Locate the cell with the specified text and output its (X, Y) center coordinate. 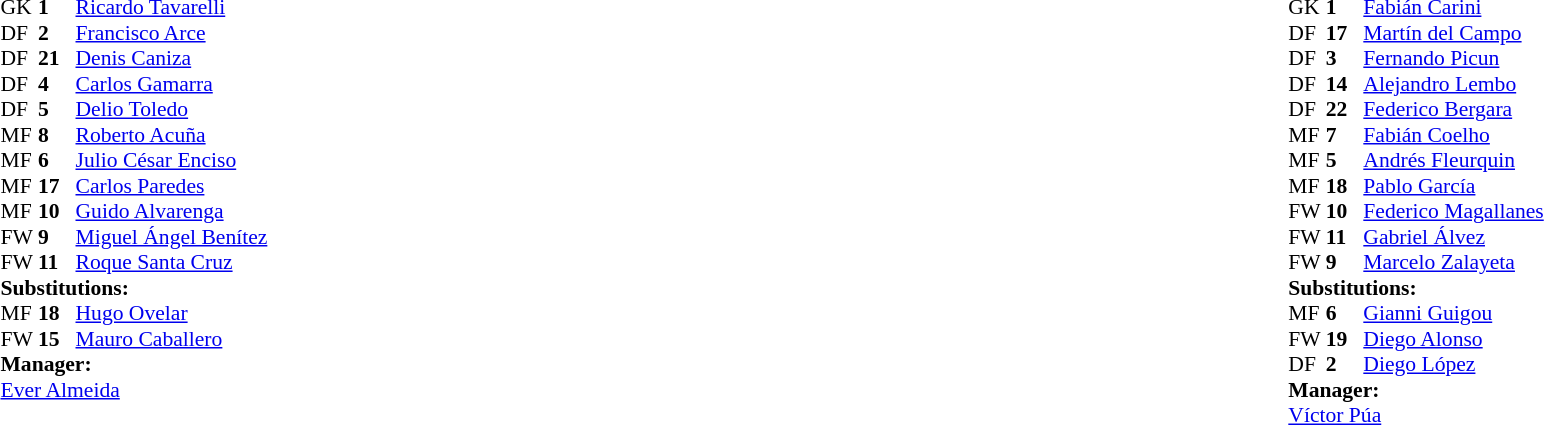
Miguel Ángel Benítez (172, 237)
Julio César Enciso (172, 161)
21 (57, 59)
Denis Caniza (172, 59)
19 (1345, 339)
15 (57, 339)
3 (1345, 59)
8 (57, 135)
14 (1345, 84)
Hugo Ovelar (172, 313)
Carlos Gamarra (172, 84)
22 (1345, 109)
Ever Almeida (134, 390)
Francisco Arce (172, 33)
Substitutions: (134, 288)
Roberto Acuña (172, 135)
Manager: (134, 365)
Carlos Paredes (172, 186)
7 (1345, 135)
Guido Alvarenga (172, 211)
Roque Santa Cruz (172, 263)
Delio Toledo (172, 109)
4 (57, 84)
Mauro Caballero (172, 339)
